From the cell containing the given text, extract its center point as (X, Y) coordinate. 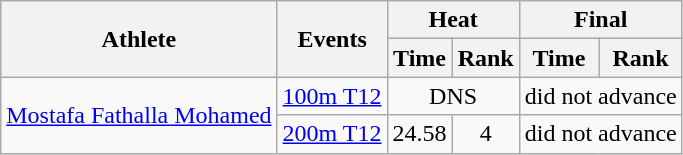
4 (486, 134)
200m T12 (332, 134)
Events (332, 39)
DNS (453, 96)
24.58 (420, 134)
Heat (453, 20)
Mostafa Fathalla Mohamed (139, 115)
100m T12 (332, 96)
Athlete (139, 39)
Final (600, 20)
